Search for the cell housing the specified text and yield its (X, Y) center coordinate. 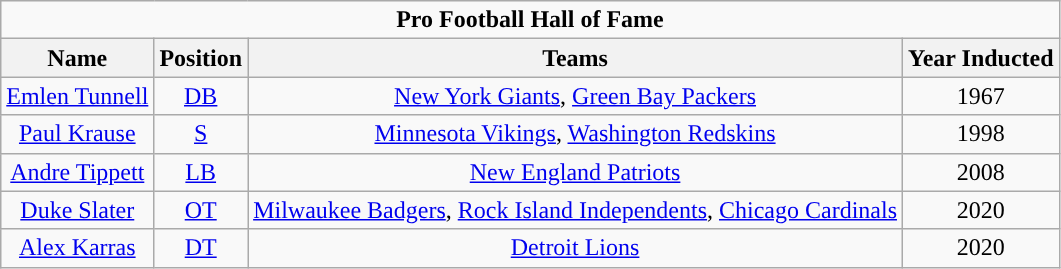
OT (201, 210)
Emlen Tunnell (78, 96)
Andre Tippett (78, 172)
Name (78, 58)
DT (201, 248)
Alex Karras (78, 248)
New England Patriots (576, 172)
1998 (982, 134)
2008 (982, 172)
1967 (982, 96)
S (201, 134)
Position (201, 58)
Pro Football Hall of Fame (530, 20)
Duke Slater (78, 210)
Teams (576, 58)
Year Inducted (982, 58)
Milwaukee Badgers, Rock Island Independents, Chicago Cardinals (576, 210)
LB (201, 172)
Minnesota Vikings, Washington Redskins (576, 134)
DB (201, 96)
Paul Krause (78, 134)
Detroit Lions (576, 248)
New York Giants, Green Bay Packers (576, 96)
